Detect which cell encompasses the target text, then output its [X, Y] center coordinate. 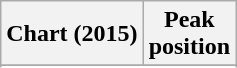
Peakposition [189, 34]
Chart (2015) [72, 34]
